Detect which cell encompasses the target text, then output its (X, Y) center coordinate. 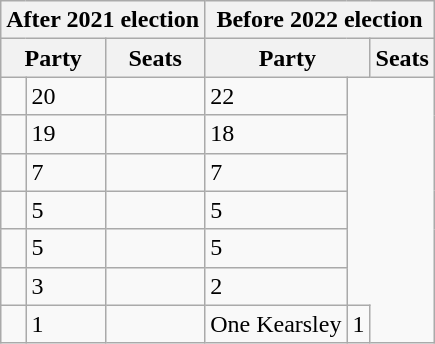
One Kearsley (276, 324)
Before 2022 election (320, 20)
After 2021 election (103, 20)
20 (66, 96)
18 (276, 134)
19 (66, 134)
2 (276, 286)
22 (276, 96)
3 (66, 286)
